Return [x, y] of the center of cell containing provided text 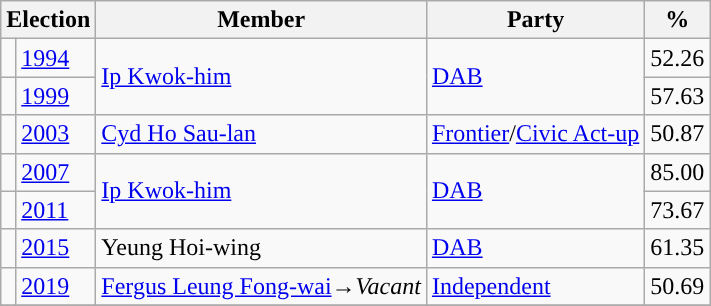
52.26 [678, 58]
Fergus Leung Fong-wai→Vacant [262, 286]
85.00 [678, 172]
73.67 [678, 210]
2015 [56, 248]
% [678, 20]
Member [262, 20]
61.35 [678, 248]
57.63 [678, 96]
2019 [56, 286]
50.87 [678, 134]
1999 [56, 96]
Independent [535, 286]
Yeung Hoi-wing [262, 248]
1994 [56, 58]
Election [48, 20]
2003 [56, 134]
Party [535, 20]
2007 [56, 172]
Cyd Ho Sau-lan [262, 134]
2011 [56, 210]
50.69 [678, 286]
Frontier/Civic Act-up [535, 134]
